Return (x, y) of the center of cell containing provided text 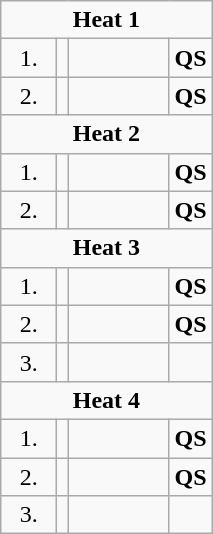
Heat 1 (106, 20)
Heat 2 (106, 134)
Heat 4 (106, 400)
Heat 3 (106, 248)
